Search for the cell housing the specified text and yield its [X, Y] center coordinate. 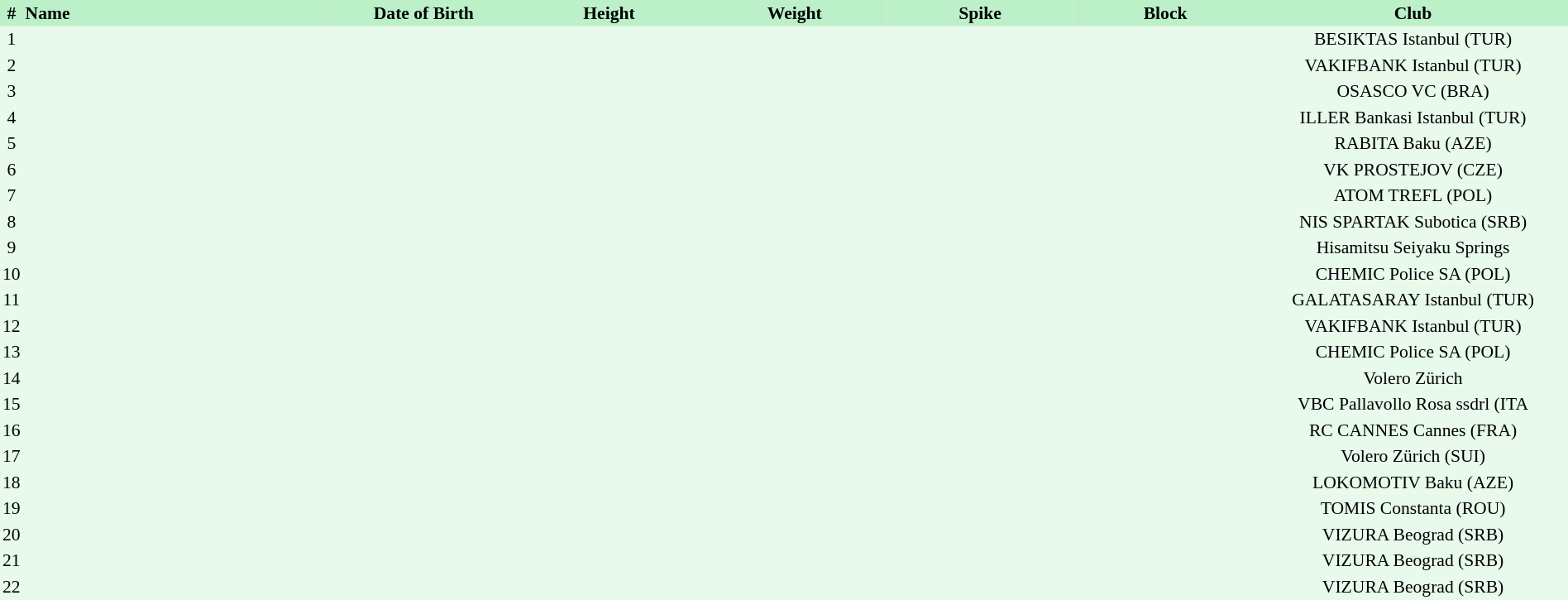
13 [12, 353]
12 [12, 326]
10 [12, 274]
Spike [980, 13]
NIS SPARTAK Subotica (SRB) [1413, 222]
RC CANNES Cannes (FRA) [1413, 430]
8 [12, 222]
RABITA Baku (AZE) [1413, 144]
5 [12, 144]
Date of Birth [423, 13]
Weight [795, 13]
GALATASARAY Istanbul (TUR) [1413, 300]
20 [12, 535]
BESIKTAS Istanbul (TUR) [1413, 40]
21 [12, 561]
ATOM TREFL (POL) [1413, 195]
# [12, 13]
VK PROSTEJOV (CZE) [1413, 170]
11 [12, 300]
2 [12, 65]
Name [177, 13]
Height [609, 13]
1 [12, 40]
19 [12, 508]
14 [12, 378]
15 [12, 404]
Volero Zürich [1413, 378]
OSASCO VC (BRA) [1413, 91]
Volero Zürich (SUI) [1413, 457]
22 [12, 587]
18 [12, 482]
Club [1413, 13]
7 [12, 195]
Hisamitsu Seiyaku Springs [1413, 248]
VBC Pallavollo Rosa ssdrl (ITA [1413, 404]
16 [12, 430]
3 [12, 91]
LOKOMOTIV Baku (AZE) [1413, 482]
4 [12, 118]
Block [1165, 13]
17 [12, 457]
9 [12, 248]
6 [12, 170]
TOMIS Constanta (ROU) [1413, 508]
ILLER Bankasi Istanbul (TUR) [1413, 118]
